Output the (X, Y) coordinate of the center of the cell containing the given text.  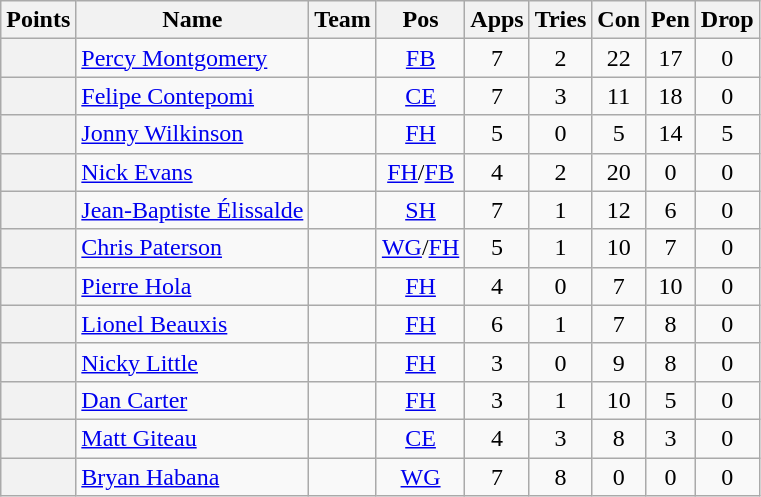
18 (671, 96)
Nick Evans (192, 172)
Jean-Baptiste Élissalde (192, 210)
Drop (727, 20)
17 (671, 58)
Matt Giteau (192, 438)
12 (619, 210)
Name (192, 20)
FH/FB (420, 172)
Chris Paterson (192, 248)
Jonny Wilkinson (192, 134)
Tries (560, 20)
Dan Carter (192, 400)
Nicky Little (192, 362)
Pos (420, 20)
22 (619, 58)
Percy Montgomery (192, 58)
9 (619, 362)
20 (619, 172)
WG (420, 477)
Lionel Beauxis (192, 324)
Apps (497, 20)
Con (619, 20)
11 (619, 96)
Team (343, 20)
Pen (671, 20)
SH (420, 210)
Bryan Habana (192, 477)
FB (420, 58)
Points (38, 20)
WG/FH (420, 248)
Felipe Contepomi (192, 96)
14 (671, 134)
Pierre Hola (192, 286)
